Identify which cell holds the provided text, then report its [x, y] central coordinate. 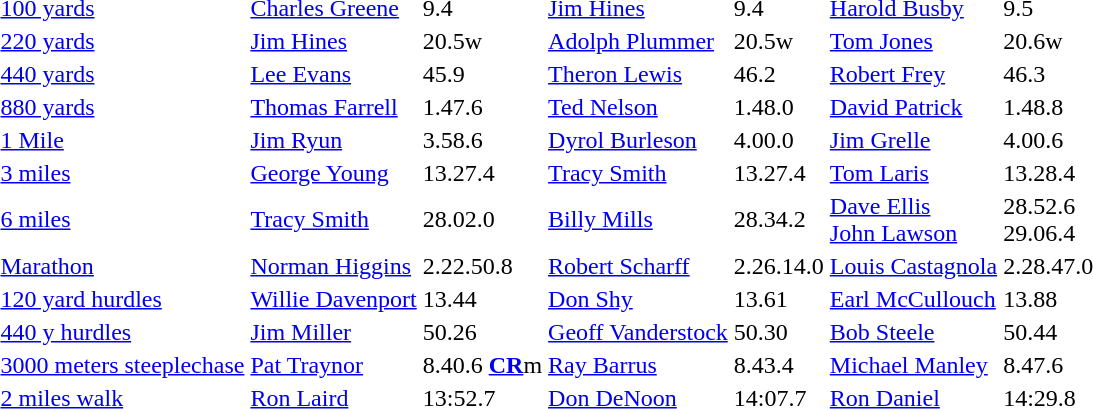
Ray Barrus [638, 365]
13.61 [778, 299]
2.22.50.8 [482, 266]
Ted Nelson [638, 107]
Michael Manley [913, 365]
Earl McCullouch [913, 299]
Pat Traynor [334, 365]
3.58.6 [482, 140]
Lee Evans [334, 74]
13.44 [482, 299]
50.26 [482, 332]
8.43.4 [778, 365]
Don Shy [638, 299]
28.34.2 [778, 220]
Jim Miller [334, 332]
Robert Scharff [638, 266]
Thomas Farrell [334, 107]
Tom Jones [913, 41]
Dyrol Burleson [638, 140]
8.40.6 CRm [482, 365]
Louis Castagnola [913, 266]
David Patrick [913, 107]
1.48.0 [778, 107]
Willie Davenport [334, 299]
Norman Higgins [334, 266]
45.9 [482, 74]
Jim Ryun [334, 140]
4.00.0 [778, 140]
Geoff Vanderstock [638, 332]
28.02.0 [482, 220]
Adolph Plummer [638, 41]
Tom Laris [913, 173]
Jim Hines [334, 41]
Bob Steele [913, 332]
Jim Grelle [913, 140]
Dave Ellis John Lawson [913, 220]
Theron Lewis [638, 74]
George Young [334, 173]
1.47.6 [482, 107]
Robert Frey [913, 74]
2.26.14.0 [778, 266]
Billy Mills [638, 220]
50.30 [778, 332]
46.2 [778, 74]
